Identify which cell holds the provided text, then report its [X, Y] central coordinate. 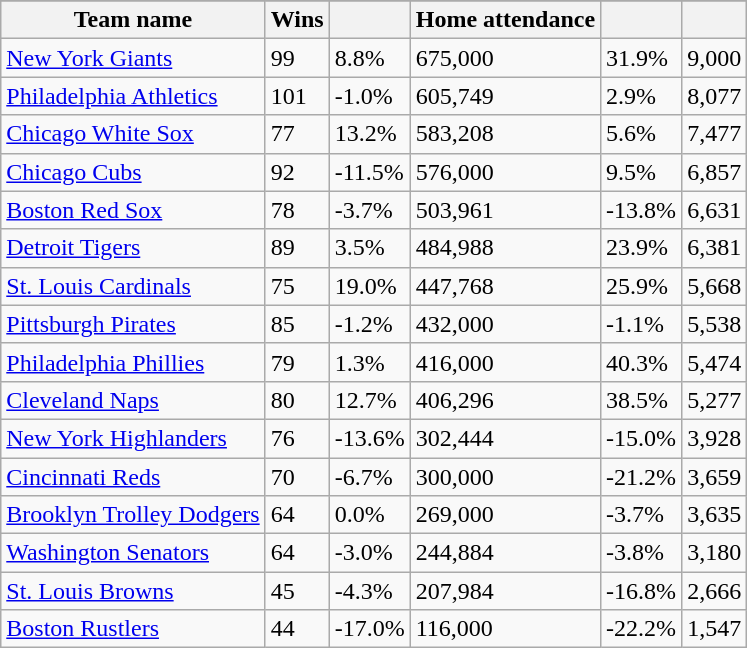
-22.2% [642, 629]
12.7% [370, 400]
116,000 [505, 629]
23.9% [642, 248]
85 [297, 324]
583,208 [505, 134]
78 [297, 210]
1,547 [714, 629]
302,444 [505, 438]
80 [297, 400]
40.3% [642, 362]
5.6% [642, 134]
19.0% [370, 286]
576,000 [505, 172]
503,961 [505, 210]
Boston Rustlers [133, 629]
269,000 [505, 515]
3,635 [714, 515]
447,768 [505, 286]
2.9% [642, 96]
76 [297, 438]
5,668 [714, 286]
416,000 [505, 362]
-11.5% [370, 172]
-1.2% [370, 324]
6,857 [714, 172]
-17.0% [370, 629]
31.9% [642, 58]
92 [297, 172]
Philadelphia Phillies [133, 362]
79 [297, 362]
St. Louis Browns [133, 591]
6,381 [714, 248]
5,538 [714, 324]
St. Louis Cardinals [133, 286]
3.5% [370, 248]
0.0% [370, 515]
7,477 [714, 134]
77 [297, 134]
-3.0% [370, 553]
Detroit Tigers [133, 248]
6,631 [714, 210]
9,000 [714, 58]
300,000 [505, 477]
45 [297, 591]
-1.0% [370, 96]
13.2% [370, 134]
New York Highlanders [133, 438]
Cincinnati Reds [133, 477]
Boston Red Sox [133, 210]
89 [297, 248]
-13.6% [370, 438]
207,984 [505, 591]
3,659 [714, 477]
5,277 [714, 400]
70 [297, 477]
1.3% [370, 362]
675,000 [505, 58]
38.5% [642, 400]
-1.1% [642, 324]
Team name [133, 20]
Chicago Cubs [133, 172]
-6.7% [370, 477]
Cleveland Naps [133, 400]
25.9% [642, 286]
Home attendance [505, 20]
8,077 [714, 96]
3,180 [714, 553]
406,296 [505, 400]
5,474 [714, 362]
432,000 [505, 324]
2,666 [714, 591]
New York Giants [133, 58]
75 [297, 286]
3,928 [714, 438]
484,988 [505, 248]
-16.8% [642, 591]
Chicago White Sox [133, 134]
244,884 [505, 553]
-3.8% [642, 553]
605,749 [505, 96]
Brooklyn Trolley Dodgers [133, 515]
101 [297, 96]
-15.0% [642, 438]
Washington Senators [133, 553]
-4.3% [370, 591]
44 [297, 629]
9.5% [642, 172]
-21.2% [642, 477]
8.8% [370, 58]
-13.8% [642, 210]
Philadelphia Athletics [133, 96]
99 [297, 58]
Pittsburgh Pirates [133, 324]
Wins [297, 20]
